Pinpoint the cell where the given text exists, returning its (X, Y) midpoint coordinate. 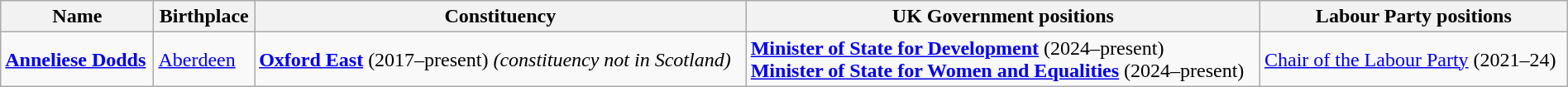
Birthplace (204, 17)
Minister of State for Development (2024–present)Minister of State for Women and Equalities (2024–present) (1002, 60)
UK Government positions (1002, 17)
Chair of the Labour Party (2021–24) (1413, 60)
Labour Party positions (1413, 17)
Anneliese Dodds (78, 60)
Constituency (501, 17)
Aberdeen (204, 60)
Oxford East (2017–present) (constituency not in Scotland) (501, 60)
Name (78, 17)
